Return [X, Y] of the center of cell containing provided text 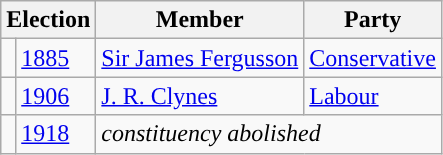
Conservative [373, 58]
Member [200, 20]
Party [373, 20]
Labour [373, 96]
constituency abolished [269, 134]
1885 [56, 58]
1906 [56, 96]
Election [48, 20]
J. R. Clynes [200, 96]
Sir James Fergusson [200, 58]
1918 [56, 134]
